Search for the cell housing the specified text and yield its [X, Y] center coordinate. 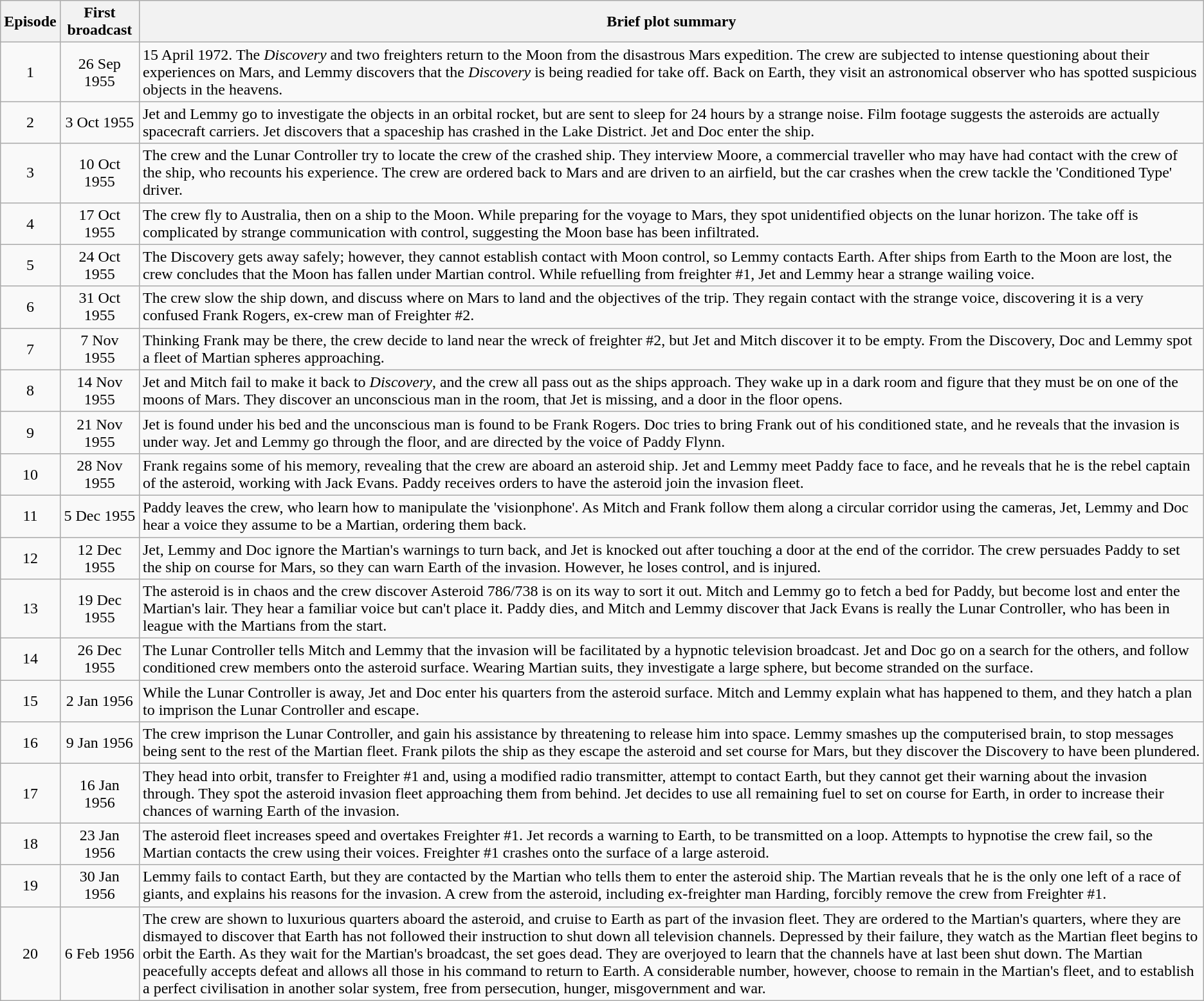
26 Dec 1955 [99, 660]
17 Oct 1955 [99, 224]
24 Oct 1955 [99, 265]
20 [30, 953]
3 Oct 1955 [99, 122]
30 Jan 1956 [99, 886]
28 Nov 1955 [99, 474]
12 [30, 558]
16 Jan 1956 [99, 793]
12 Dec 1955 [99, 558]
2 Jan 1956 [99, 701]
13 [30, 609]
19 [30, 886]
14 [30, 660]
23 Jan 1956 [99, 843]
6 [30, 307]
9 Jan 1956 [99, 743]
31 Oct 1955 [99, 307]
4 [30, 224]
14 Nov 1955 [99, 391]
8 [30, 391]
10 Oct 1955 [99, 173]
3 [30, 173]
6 Feb 1956 [99, 953]
Episode [30, 22]
7 [30, 348]
15 [30, 701]
18 [30, 843]
26 Sep 1955 [99, 72]
11 [30, 516]
2 [30, 122]
21 Nov 1955 [99, 432]
9 [30, 432]
Brief plot summary [671, 22]
7 Nov 1955 [99, 348]
1 [30, 72]
10 [30, 474]
19 Dec 1955 [99, 609]
First broadcast [99, 22]
16 [30, 743]
17 [30, 793]
5 Dec 1955 [99, 516]
5 [30, 265]
